Scan for the cell matching the given text and deliver its [X, Y] coordinate at center. 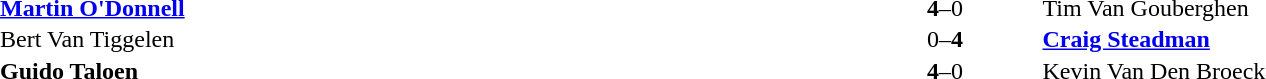
0–4 [944, 39]
